Capture the cell that displays the provided text and extract its (x, y) central coordinate. 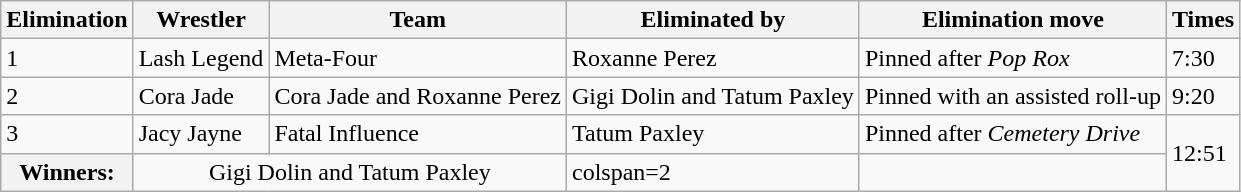
Cora Jade (201, 96)
Eliminated by (712, 20)
Pinned with an assisted roll-up (1012, 96)
Roxanne Perez (712, 58)
Winners: (67, 172)
12:51 (1202, 153)
Fatal Influence (418, 134)
Pinned after Pop Rox (1012, 58)
2 (67, 96)
Wrestler (201, 20)
Pinned after Cemetery Drive (1012, 134)
1 (67, 58)
Team (418, 20)
Elimination (67, 20)
Meta-Four (418, 58)
Times (1202, 20)
7:30 (1202, 58)
Tatum Paxley (712, 134)
9:20 (1202, 96)
3 (67, 134)
Lash Legend (201, 58)
Jacy Jayne (201, 134)
colspan=2 (712, 172)
Elimination move (1012, 20)
Cora Jade and Roxanne Perez (418, 96)
